Locate the cell with the specified text and output its [X, Y] center coordinate. 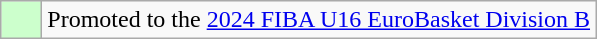
Promoted to the 2024 FIBA U16 EuroBasket Division B [319, 20]
